Determine the (X, Y) coordinate at the center of the cell enclosing the given text.  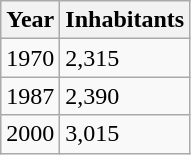
2,390 (125, 96)
3,015 (125, 134)
1970 (30, 58)
2,315 (125, 58)
1987 (30, 96)
Year (30, 20)
2000 (30, 134)
Inhabitants (125, 20)
